Determine the (X, Y) coordinate at the center of the cell enclosing the given text.  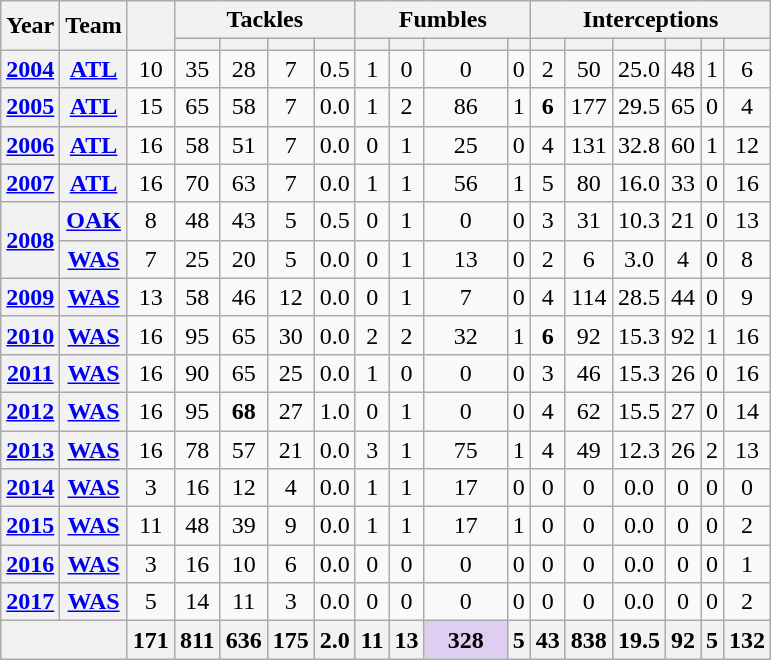
70 (197, 183)
33 (682, 183)
2.0 (334, 640)
2007 (30, 183)
2015 (30, 526)
51 (244, 145)
20 (244, 259)
3.0 (638, 259)
28 (244, 69)
2010 (30, 335)
2004 (30, 69)
29.5 (638, 107)
68 (244, 411)
2011 (30, 373)
2017 (30, 602)
838 (588, 640)
2005 (30, 107)
86 (466, 107)
90 (197, 373)
Tackles (264, 20)
2012 (30, 411)
31 (588, 221)
15 (150, 107)
328 (466, 640)
80 (588, 183)
171 (150, 640)
49 (588, 449)
63 (244, 183)
19.5 (638, 640)
30 (290, 335)
132 (748, 640)
32 (466, 335)
2006 (30, 145)
15.5 (638, 411)
2013 (30, 449)
131 (588, 145)
114 (588, 297)
57 (244, 449)
636 (244, 640)
Year (30, 26)
Interceptions (650, 20)
2009 (30, 297)
28.5 (638, 297)
2008 (30, 240)
44 (682, 297)
32.8 (638, 145)
25.0 (638, 69)
OAK (94, 221)
177 (588, 107)
175 (290, 640)
Fumbles (442, 20)
811 (197, 640)
62 (588, 411)
12.3 (638, 449)
10.3 (638, 221)
2016 (30, 564)
35 (197, 69)
50 (588, 69)
1.0 (334, 411)
16.0 (638, 183)
2014 (30, 488)
39 (244, 526)
60 (682, 145)
56 (466, 183)
78 (197, 449)
Team (94, 26)
75 (466, 449)
